Search for the cell housing the specified text and yield its [x, y] center coordinate. 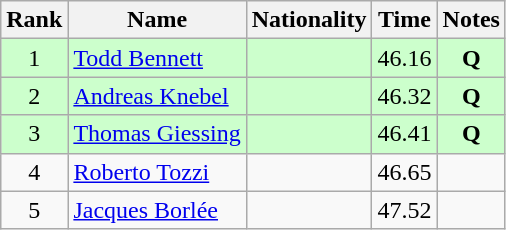
47.52 [404, 210]
4 [34, 172]
Todd Bennett [157, 58]
5 [34, 210]
Rank [34, 20]
Roberto Tozzi [157, 172]
46.65 [404, 172]
Nationality [309, 20]
46.16 [404, 58]
Thomas Giessing [157, 134]
3 [34, 134]
Jacques Borlée [157, 210]
46.32 [404, 96]
2 [34, 96]
Andreas Knebel [157, 96]
Time [404, 20]
46.41 [404, 134]
Notes [471, 20]
Name [157, 20]
1 [34, 58]
